Capture the cell that displays the provided text and extract its [x, y] central coordinate. 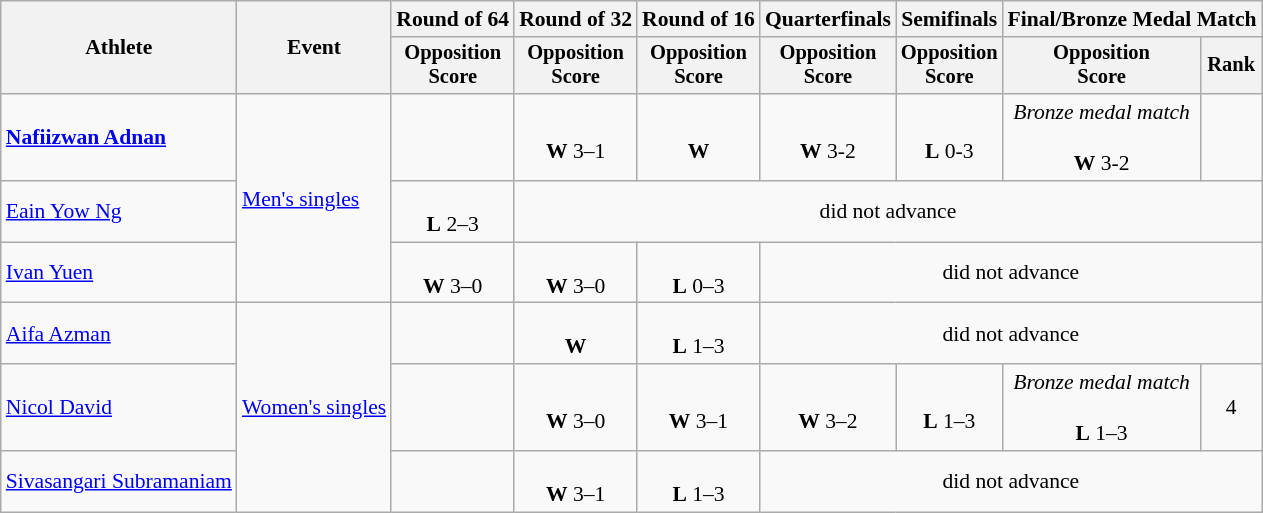
4 [1232, 408]
Ivan Yuen [119, 272]
Quarterfinals [828, 19]
Bronze medal matchW 3-2 [1102, 138]
W 3–2 [828, 408]
L 0-3 [950, 138]
Women's singles [314, 408]
Athlete [119, 48]
Men's singles [314, 198]
Rank [1232, 66]
Nicol David [119, 408]
L 2–3 [452, 212]
Semifinals [950, 19]
Round of 16 [698, 19]
Aifa Azman [119, 334]
Nafiizwan Adnan [119, 138]
L 0–3 [698, 272]
Bronze medal matchL 1–3 [1102, 408]
Round of 32 [576, 19]
Final/Bronze Medal Match [1132, 19]
W 3-2 [828, 138]
Eain Yow Ng [119, 212]
Event [314, 48]
Round of 64 [452, 19]
Sivasangari Subramaniam [119, 482]
